Detect which cell encompasses the target text, then output its [x, y] center coordinate. 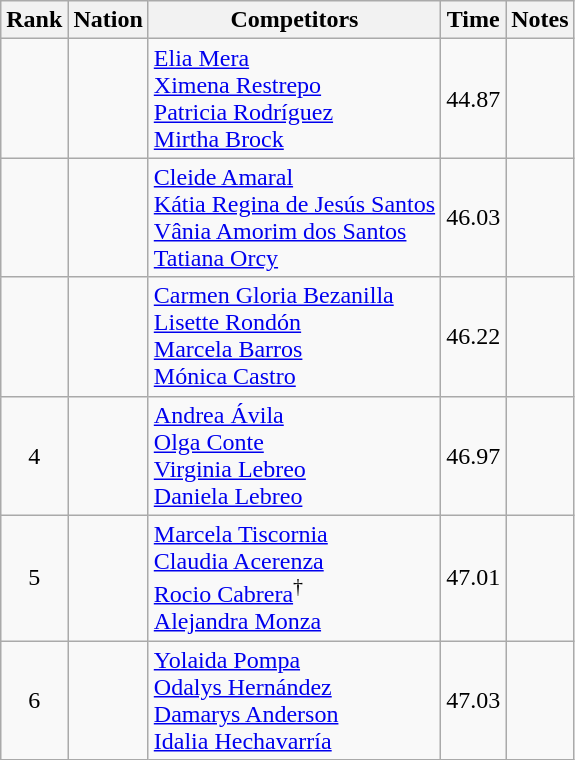
47.01 [474, 578]
46.97 [474, 456]
Notes [540, 20]
Cleide AmaralKátia Regina de Jesús SantosVânia Amorim dos SantosTatiana Orcy [294, 218]
Carmen Gloria BezanillaLisette RondónMarcela BarrosMónica Castro [294, 336]
46.22 [474, 336]
Elia MeraXimena RestrepoPatricia RodríguezMirtha Brock [294, 98]
47.03 [474, 700]
6 [34, 700]
5 [34, 578]
Rank [34, 20]
4 [34, 456]
46.03 [474, 218]
44.87 [474, 98]
Competitors [294, 20]
Yolaida PompaOdalys HernándezDamarys AndersonIdalia Hechavarría [294, 700]
Andrea ÁvilaOlga ConteVirginia LebreoDaniela Lebreo [294, 456]
Marcela TiscorniaClaudia AcerenzaRocio Cabrera†Alejandra Monza [294, 578]
Nation [108, 20]
Time [474, 20]
